Output the (X, Y) coordinate of the center of the cell containing the given text.  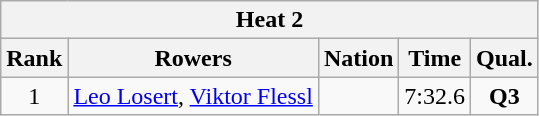
Time (435, 58)
1 (34, 96)
7:32.6 (435, 96)
Qual. (505, 58)
Nation (358, 58)
Heat 2 (270, 20)
Rowers (193, 58)
Q3 (505, 96)
Rank (34, 58)
Leo Losert, Viktor Flessl (193, 96)
